Scan for the cell matching the given text and deliver its (X, Y) coordinate at center. 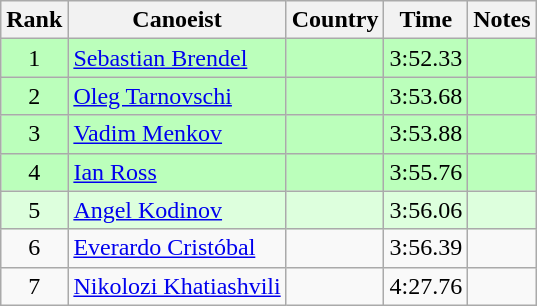
6 (34, 248)
5 (34, 210)
Angel Kodinov (177, 210)
4:27.76 (426, 286)
Nikolozi Khatiashvili (177, 286)
3:55.76 (426, 172)
3:56.39 (426, 248)
Canoeist (177, 20)
1 (34, 58)
Sebastian Brendel (177, 58)
Country (335, 20)
2 (34, 96)
Everardo Cristóbal (177, 248)
Notes (502, 20)
4 (34, 172)
Ian Ross (177, 172)
Time (426, 20)
3:56.06 (426, 210)
3:53.88 (426, 134)
3:52.33 (426, 58)
3:53.68 (426, 96)
Rank (34, 20)
7 (34, 286)
3 (34, 134)
Oleg Tarnovschi (177, 96)
Vadim Menkov (177, 134)
